Return the (x, y) coordinate for the center point of the cell that contains the specified text.  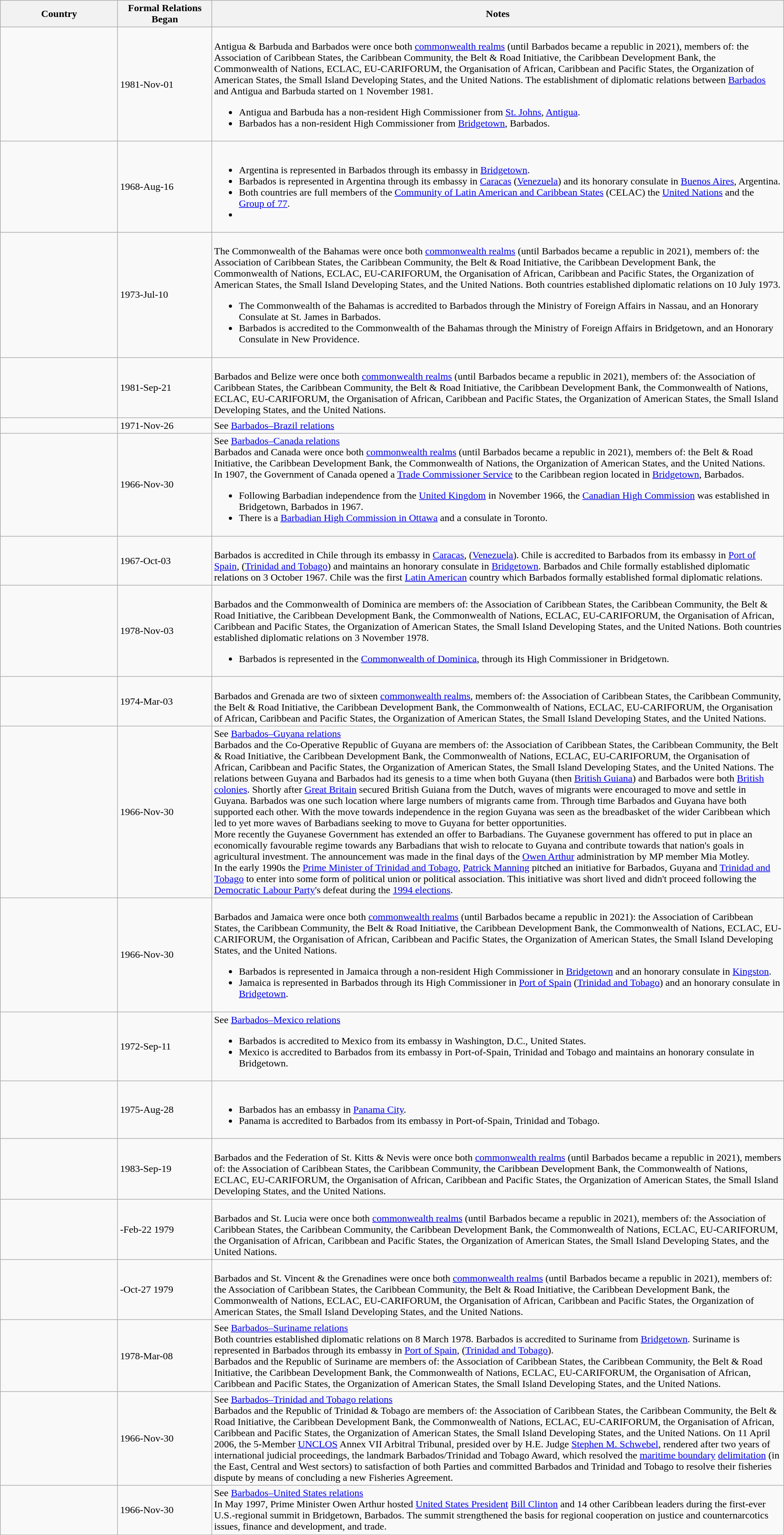
1974-Mar-03 (165, 701)
1981-Sep-21 (165, 387)
1973-Jul-10 (165, 295)
1971-Nov-26 (165, 426)
See Barbados–Brazil relations (498, 426)
1978-Nov-03 (165, 631)
1975-Aug-28 (165, 1110)
Barbados has an embassy in Panama City.Panama is accredited to Barbados from its embassy in Port-of-Spain, Trinidad and Tobago. (498, 1110)
1978-Mar-08 (165, 1356)
1967-Oct-03 (165, 561)
-Feb-22 1979 (165, 1229)
Country (59, 14)
-Oct-27 1979 (165, 1290)
1968-Aug-16 (165, 187)
1981-Nov-01 (165, 84)
Notes (498, 14)
1972-Sep-11 (165, 1046)
Formal Relations Began (165, 14)
1983-Sep-19 (165, 1169)
